Extract the [X, Y] coordinate from the center of the cell holding the provided text.  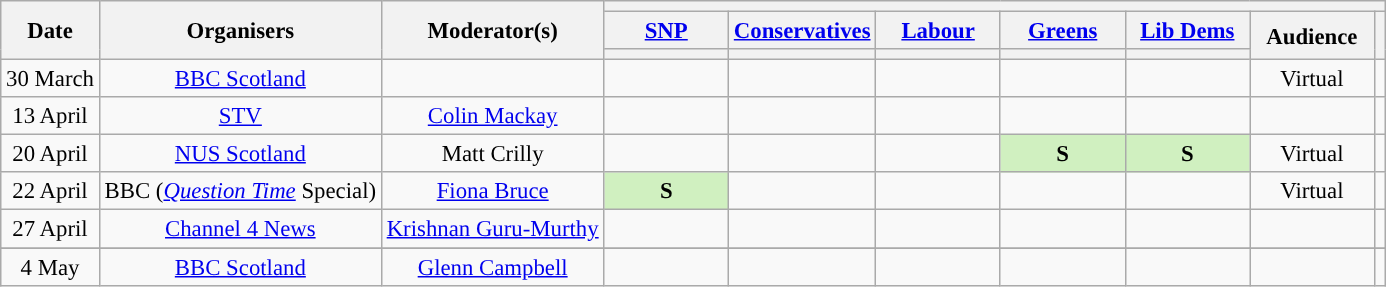
20 April [50, 154]
NUS Scotland [240, 154]
Conservatives [802, 31]
13 April [50, 116]
Moderator(s) [492, 30]
Colin Mackay [492, 116]
BBC (Question Time Special) [240, 191]
SNP [666, 31]
Matt Crilly [492, 154]
4 May [50, 267]
STV [240, 116]
Channel 4 News [240, 229]
Audience [1312, 36]
Lib Dems [1188, 31]
Krishnan Guru-Murthy [492, 229]
Glenn Campbell [492, 267]
Date [50, 30]
30 March [50, 79]
27 April [50, 229]
Greens [1062, 31]
Organisers [240, 30]
22 April [50, 191]
Fiona Bruce [492, 191]
Labour [938, 31]
